Scan for the cell matching the given text and deliver its (X, Y) coordinate at center. 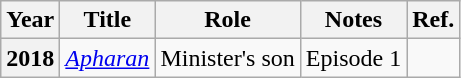
Ref. (434, 20)
2018 (30, 58)
Role (228, 20)
Notes (353, 20)
Title (108, 20)
Year (30, 20)
Apharan (108, 58)
Minister's son (228, 58)
Episode 1 (353, 58)
